Return [x, y] of the center of cell containing provided text 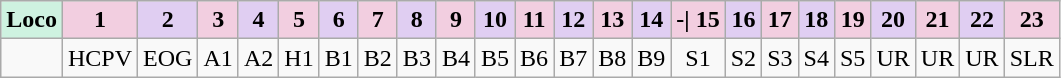
9 [456, 20]
A2 [258, 58]
SLR [1032, 58]
20 [893, 20]
EOG [168, 58]
4 [258, 20]
B2 [378, 58]
23 [1032, 20]
7 [378, 20]
S1 [698, 58]
16 [743, 20]
-| 15 [698, 20]
B1 [338, 58]
HCPV [100, 58]
11 [534, 20]
B6 [534, 58]
18 [816, 20]
12 [574, 20]
19 [852, 20]
B8 [612, 58]
B3 [416, 58]
S5 [852, 58]
S3 [780, 58]
S2 [743, 58]
B5 [494, 58]
10 [494, 20]
B7 [574, 58]
6 [338, 20]
21 [937, 20]
17 [780, 20]
3 [218, 20]
Loco [32, 20]
B9 [652, 58]
B4 [456, 58]
1 [100, 20]
S4 [816, 58]
2 [168, 20]
22 [982, 20]
H1 [299, 58]
14 [652, 20]
13 [612, 20]
8 [416, 20]
5 [299, 20]
A1 [218, 58]
